Determine the (X, Y) coordinate at the center of the cell enclosing the given text.  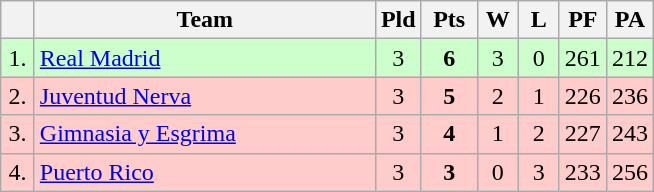
PA (630, 20)
236 (630, 96)
2. (18, 96)
6 (449, 58)
W (498, 20)
Gimnasia y Esgrima (204, 134)
1. (18, 58)
212 (630, 58)
3. (18, 134)
243 (630, 134)
5 (449, 96)
261 (582, 58)
Juventud Nerva (204, 96)
L (538, 20)
227 (582, 134)
Pld (398, 20)
4 (449, 134)
PF (582, 20)
256 (630, 172)
4. (18, 172)
Team (204, 20)
Pts (449, 20)
Puerto Rico (204, 172)
226 (582, 96)
Real Madrid (204, 58)
233 (582, 172)
